Output the (x, y) coordinate of the center of the cell containing the given text.  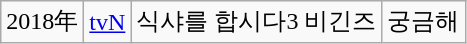
식샤를 합시다3 비긴즈 (256, 22)
tvN (108, 22)
궁금해 (424, 22)
2018年 (42, 22)
